Scan for the cell matching the given text and deliver its [x, y] coordinate at center. 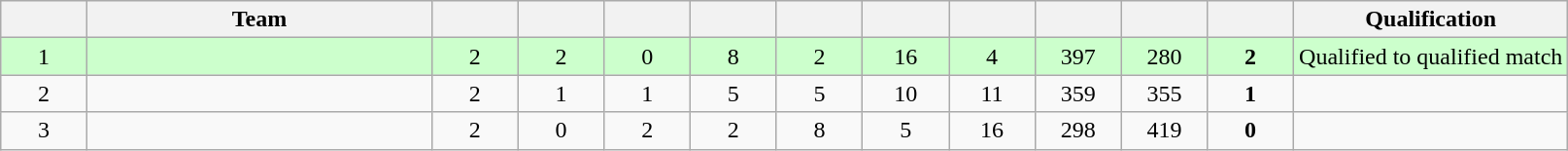
Qualification [1430, 19]
298 [1078, 131]
Qualified to qualified match [1430, 57]
11 [993, 94]
Team [258, 19]
3 [45, 131]
397 [1078, 57]
419 [1164, 131]
355 [1164, 94]
4 [993, 57]
359 [1078, 94]
10 [905, 94]
280 [1164, 57]
